Pinpoint the cell where the given text exists, returning its [x, y] midpoint coordinate. 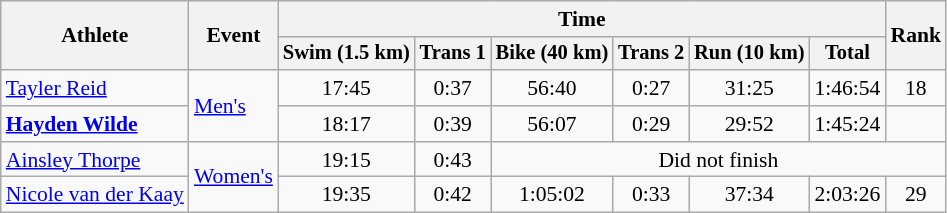
Event [234, 36]
Bike (40 km) [552, 54]
17:45 [346, 88]
1:45:24 [847, 124]
18 [916, 88]
1:46:54 [847, 88]
56:40 [552, 88]
1:05:02 [552, 195]
0:42 [453, 195]
Hayden Wilde [95, 124]
0:33 [651, 195]
19:35 [346, 195]
19:15 [346, 160]
Total [847, 54]
31:25 [749, 88]
29 [916, 195]
Ainsley Thorpe [95, 160]
Trans 2 [651, 54]
18:17 [346, 124]
2:03:26 [847, 195]
0:37 [453, 88]
0:43 [453, 160]
Men's [234, 106]
Women's [234, 178]
Nicole van der Kaay [95, 195]
29:52 [749, 124]
Rank [916, 36]
56:07 [552, 124]
Tayler Reid [95, 88]
37:34 [749, 195]
Trans 1 [453, 54]
Time [582, 19]
Did not finish [718, 160]
0:27 [651, 88]
Athlete [95, 36]
Run (10 km) [749, 54]
0:29 [651, 124]
Swim (1.5 km) [346, 54]
0:39 [453, 124]
